Detect which cell encompasses the target text, then output its [X, Y] center coordinate. 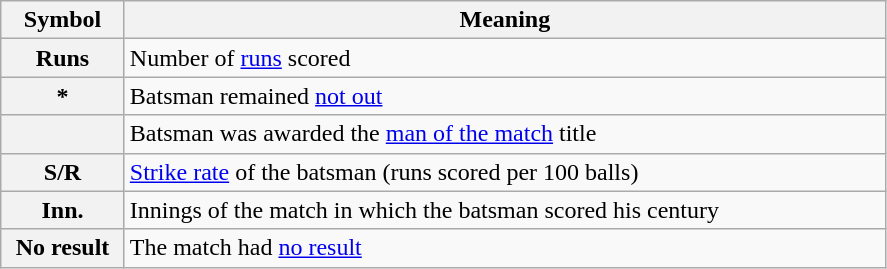
The match had no result [504, 248]
Meaning [504, 20]
Strike rate of the batsman (runs scored per 100 balls) [504, 172]
Symbol [63, 20]
Number of runs scored [504, 58]
Runs [63, 58]
Batsman remained not out [504, 96]
* [63, 96]
Innings of the match in which the batsman scored his century [504, 210]
Inn. [63, 210]
No result [63, 248]
S/R [63, 172]
Batsman was awarded the man of the match title [504, 134]
